Find where the given text appears and provide that cell's center as [x, y] coordinate. 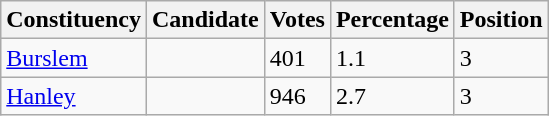
Percentage [392, 20]
946 [297, 96]
Constituency [74, 20]
2.7 [392, 96]
Position [501, 20]
1.1 [392, 58]
Burslem [74, 58]
Hanley [74, 96]
Votes [297, 20]
Candidate [205, 20]
401 [297, 58]
